Capture the cell that displays the provided text and extract its (X, Y) central coordinate. 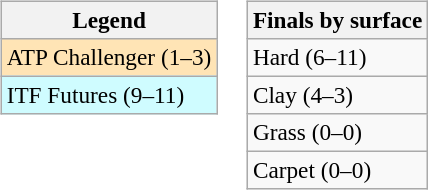
Carpet (0–0) (337, 171)
Hard (6–11) (337, 57)
Grass (0–0) (337, 133)
Legend (108, 20)
ATP Challenger (1–3) (108, 57)
Clay (4–3) (337, 95)
Finals by surface (337, 20)
ITF Futures (9–11) (108, 95)
